Provide the (x, y) coordinate of the cell's center where the given text is located.  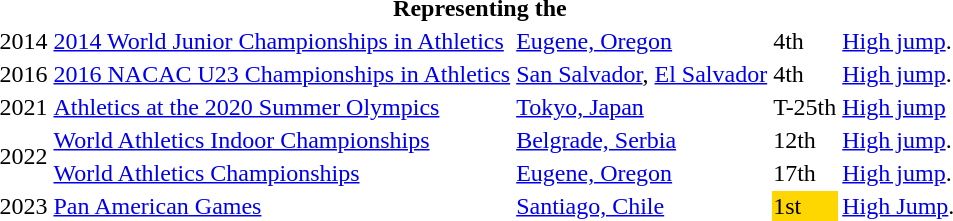
World Athletics Championships (282, 173)
Pan American Games (282, 206)
Belgrade, Serbia (642, 140)
Tokyo, Japan (642, 107)
17th (805, 173)
2016 NACAC U23 Championships in Athletics (282, 74)
T-25th (805, 107)
San Salvador, El Salvador (642, 74)
12th (805, 140)
Santiago, Chile (642, 206)
Athletics at the 2020 Summer Olympics (282, 107)
2014 World Junior Championships in Athletics (282, 41)
1st (805, 206)
World Athletics Indoor Championships (282, 140)
